Pinpoint the cell where the given text exists, returning its (X, Y) midpoint coordinate. 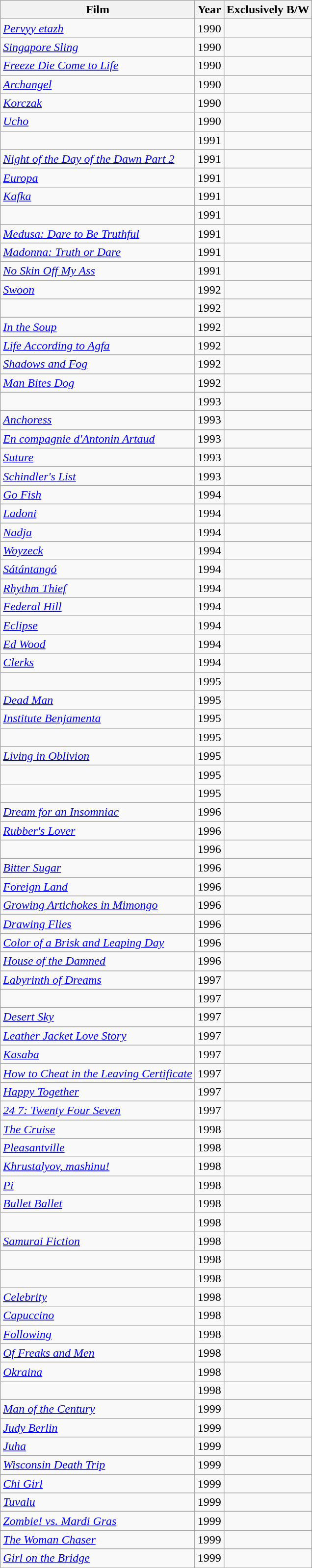
Woyzeck (98, 551)
Europa (98, 177)
Man of the Century (98, 1409)
Korczak (98, 103)
The Woman Chaser (98, 1540)
House of the Damned (98, 961)
Film (98, 10)
How to Cheat in the Leaving Certificate (98, 1073)
Of Freaks and Men (98, 1353)
Labyrinth of Dreams (98, 980)
Institute Benjamenta (98, 719)
Bullet Ballet (98, 1204)
Khrustalyov, mashinu! (98, 1167)
Year (209, 10)
Happy Together (98, 1092)
Schindler's List (98, 476)
Pleasantville (98, 1148)
Rubber's Lover (98, 831)
Archangel (98, 84)
Color of a Brisk and Leaping Day (98, 943)
Anchoress (98, 420)
Ladoni (98, 513)
Pervyy etazh (98, 28)
Madonna: Truth or Dare (98, 252)
In the Soup (98, 327)
Celebrity (98, 1297)
Capuccino (98, 1316)
Medusa: Dare to Be Truthful (98, 234)
Desert Sky (98, 1017)
Swoon (98, 290)
Kafka (98, 196)
Wisconsin Death Trip (98, 1465)
Judy Berlin (98, 1428)
Suture (98, 457)
Zombie! vs. Mardi Gras (98, 1521)
Rhythm Thief (98, 588)
Ucho (98, 122)
Ed Wood (98, 644)
Dead Man (98, 700)
24 7: Twenty Four Seven (98, 1110)
En compagnie d'Antonin Artaud (98, 439)
Leather Jacket Love Story (98, 1036)
Chi Girl (98, 1484)
Following (98, 1334)
Foreign Land (98, 887)
Girl on the Bridge (98, 1558)
Clerks (98, 663)
Night of the Day of the Dawn Part 2 (98, 159)
Shadows and Fog (98, 364)
Pi (98, 1185)
Nadja (98, 532)
Living in Oblivion (98, 756)
Tuvalu (98, 1502)
Exclusively B/W (268, 10)
Freeze Die Come to Life (98, 66)
Man Bites Dog (98, 383)
Eclipse (98, 625)
Federal Hill (98, 607)
Okraina (98, 1371)
Bitter Sugar (98, 868)
The Cruise (98, 1129)
Drawing Flies (98, 924)
Dream for an Insomniac (98, 812)
No Skin Off My Ass (98, 271)
Singapore Sling (98, 47)
Samurai Fiction (98, 1241)
Growing Artichokes in Mimongo (98, 905)
Juha (98, 1446)
Life According to Agfa (98, 346)
Go Fish (98, 495)
Kasaba (98, 1054)
Sátántangó (98, 570)
